Capture the cell that displays the provided text and extract its [X, Y] central coordinate. 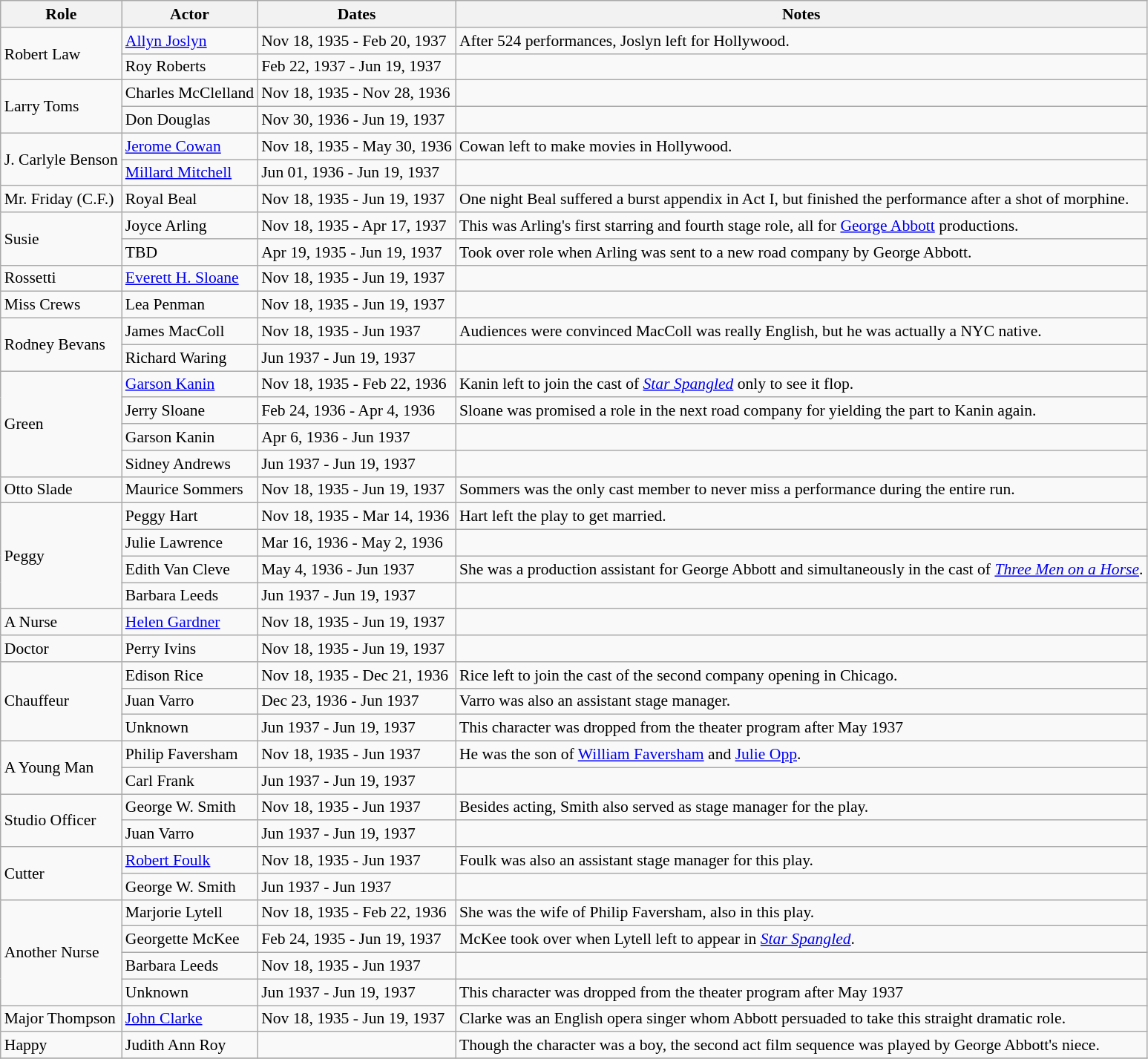
Chauffeur [61, 702]
Nov 18, 1935 - Nov 28, 1936 [356, 94]
Edison Rice [190, 675]
Rossetti [61, 278]
Nov 30, 1936 - Jun 19, 1937 [356, 120]
Jun 01, 1936 - Jun 19, 1937 [356, 173]
Rodney Bevans [61, 344]
Nov 18, 1935 - May 30, 1936 [356, 146]
Role [61, 14]
Dates [356, 14]
Apr 19, 1935 - Jun 19, 1937 [356, 252]
Peggy [61, 556]
Mar 16, 1936 - May 2, 1936 [356, 543]
J. Carlyle Benson [61, 159]
Jerome Cowan [190, 146]
Doctor [61, 649]
Charles McClelland [190, 94]
Major Thompson [61, 1019]
Carl Frank [190, 781]
A Nurse [61, 623]
Studio Officer [61, 821]
Jun 1937 - Jun 1937 [356, 887]
Notes [801, 14]
Sloane was promised a role in the next road company for yielding the part to Kanin again. [801, 411]
Judith Ann Roy [190, 1046]
Georgette McKee [190, 940]
Maurice Sommers [190, 490]
Sidney Andrews [190, 464]
Mr. Friday (C.F.) [61, 200]
Feb 22, 1937 - Jun 19, 1937 [356, 67]
Richard Waring [190, 358]
Kanin left to join the cast of Star Spangled only to see it flop. [801, 384]
John Clarke [190, 1019]
Marjorie Lytell [190, 913]
Feb 24, 1936 - Apr 4, 1936 [356, 411]
Allyn Joslyn [190, 41]
Happy [61, 1046]
Julie Lawrence [190, 543]
She was a production assistant for George Abbott and simultaneously in the cast of Three Men on a Horse. [801, 569]
Nov 18, 1935 - Apr 17, 1937 [356, 226]
Dec 23, 1936 - Jun 1937 [356, 701]
Rice left to join the cast of the second company opening in Chicago. [801, 675]
Nov 18, 1935 - Dec 21, 1936 [356, 675]
Hart left the play to get married. [801, 517]
Otto Slade [61, 490]
Susie [61, 239]
Took over role when Arling was sent to a new road company by George Abbott. [801, 252]
Green [61, 424]
Nov 18, 1935 - Feb 20, 1937 [356, 41]
Varro was also an assistant stage manager. [801, 701]
Nov 18, 1935 - Mar 14, 1936 [356, 517]
He was the son of William Faversham and Julie Opp. [801, 755]
Joyce Arling [190, 226]
Though the character was a boy, the second act film sequence was played by George Abbott's niece. [801, 1046]
One night Beal suffered a burst appendix in Act I, but finished the performance after a shot of morphine. [801, 200]
After 524 performances, Joslyn left for Hollywood. [801, 41]
Royal Beal [190, 200]
James MacColl [190, 332]
Foulk was also an assistant stage manager for this play. [801, 860]
Larry Toms [61, 107]
This was Arling's first starring and fourth stage role, all for George Abbott productions. [801, 226]
Philip Faversham [190, 755]
Besides acting, Smith also served as stage manager for the play. [801, 807]
Cutter [61, 873]
Miss Crews [61, 305]
Lea Penman [190, 305]
Don Douglas [190, 120]
Helen Gardner [190, 623]
Robert Foulk [190, 860]
Jerry Sloane [190, 411]
Perry Ivins [190, 649]
Another Nurse [61, 952]
May 4, 1936 - Jun 1937 [356, 569]
Peggy Hart [190, 517]
Sommers was the only cast member to never miss a performance during the entire run. [801, 490]
TBD [190, 252]
Clarke was an English opera singer whom Abbott persuaded to take this straight dramatic role. [801, 1019]
She was the wife of Philip Faversham, also in this play. [801, 913]
Everett H. Sloane [190, 278]
Actor [190, 14]
Robert Law [61, 53]
Edith Van Cleve [190, 569]
McKee took over when Lytell left to appear in Star Spangled. [801, 940]
Feb 24, 1935 - Jun 19, 1937 [356, 940]
Audiences were convinced MacColl was really English, but he was actually a NYC native. [801, 332]
Millard Mitchell [190, 173]
Roy Roberts [190, 67]
Cowan left to make movies in Hollywood. [801, 146]
Apr 6, 1936 - Jun 1937 [356, 437]
A Young Man [61, 767]
